Find where the given text appears and provide that cell's center as [X, Y] coordinate. 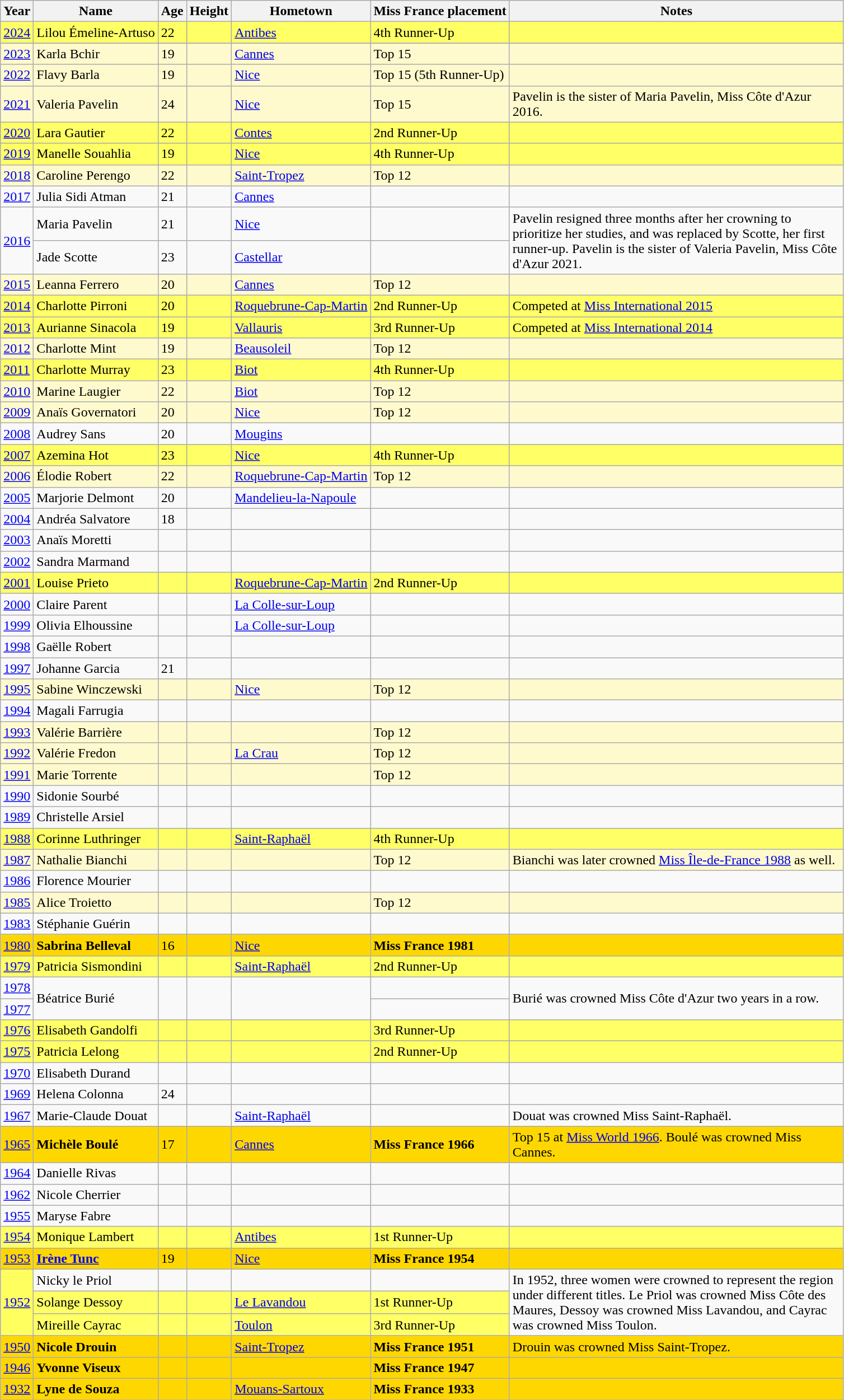
Maria Pavelin [96, 224]
2004 [17, 519]
Maryse Fabre [96, 1216]
Nicky le Priol [96, 1280]
2009 [17, 413]
1987 [17, 860]
1979 [17, 966]
2018 [17, 175]
2013 [17, 327]
18 [172, 519]
Marie Torrente [96, 775]
1932 [17, 1389]
2007 [17, 455]
Élodie Robert [96, 476]
Marie-Claude Douat [96, 1116]
Elisabeth Gandolfi [96, 1031]
1997 [17, 668]
2001 [17, 583]
Elisabeth Durand [96, 1073]
1946 [17, 1368]
Competed at Miss International 2015 [676, 306]
Nicole Drouin [96, 1346]
1992 [17, 753]
2000 [17, 604]
Florence Mourier [96, 881]
Anaïs Moretti [96, 540]
Christelle Arsiel [96, 817]
2012 [17, 349]
Douat was crowned Miss Saint-Raphaël. [676, 1116]
Patricia Lelong [96, 1052]
Miss France placement [440, 11]
2022 [17, 75]
1990 [17, 796]
2010 [17, 391]
Lilou Émeline-Artuso [96, 32]
2024 [17, 32]
Age [172, 11]
Aurianne Sinacola [96, 327]
Miss France 1951 [440, 1346]
2006 [17, 476]
Le Lavandou [301, 1303]
2021 [17, 104]
Sabine Winczewski [96, 690]
1983 [17, 924]
Helena Colonna [96, 1094]
1967 [17, 1116]
Andréa Salvatore [96, 519]
Beausoleil [301, 349]
Johanne Garcia [96, 668]
Yvonne Viseux [96, 1368]
Height [209, 11]
Miss France 1954 [440, 1258]
Miss France 1966 [440, 1144]
1998 [17, 647]
Leanna Ferrero [96, 284]
Castellar [301, 257]
Mougins [301, 434]
Alice Troietto [96, 902]
Irène Tunc [96, 1258]
Stéphanie Guérin [96, 924]
1955 [17, 1216]
La Crau [301, 753]
1977 [17, 1009]
1953 [17, 1258]
1954 [17, 1237]
Nathalie Bianchi [96, 860]
1952 [17, 1302]
Corinne Luthringer [96, 839]
Burié was crowned Miss Côte d'Azur two years in a row. [676, 998]
Marine Laugier [96, 391]
2002 [17, 561]
Claire Parent [96, 604]
1980 [17, 945]
Charlotte Pirroni [96, 306]
Miss France 1933 [440, 1389]
2005 [17, 498]
1991 [17, 775]
Béatrice Burié [96, 998]
1976 [17, 1031]
1970 [17, 1073]
Danielle Rivas [96, 1173]
Contes [301, 133]
Patricia Sismondini [96, 966]
Mandelieu-la-Napoule [301, 498]
Lyne de Souza [96, 1389]
Michèle Boulé [96, 1144]
Sandra Marmand [96, 561]
Gaëlle Robert [96, 647]
Manelle Souahlia [96, 154]
Vallauris [301, 327]
1965 [17, 1144]
2003 [17, 540]
1969 [17, 1094]
1964 [17, 1173]
2017 [17, 196]
1978 [17, 987]
Toulon [301, 1325]
16 [172, 945]
2011 [17, 370]
2016 [17, 241]
2015 [17, 284]
1989 [17, 817]
Magali Farrugia [96, 711]
Nicole Cherrier [96, 1195]
Lara Gautier [96, 133]
2019 [17, 154]
1995 [17, 690]
Competed at Miss International 2014 [676, 327]
Flavy Barla [96, 75]
17 [172, 1144]
Mouans-Sartoux [301, 1389]
Anaïs Governatori [96, 413]
Olivia Elhoussine [96, 625]
Valérie Barrière [96, 732]
2014 [17, 306]
1950 [17, 1346]
2008 [17, 434]
Valérie Fredon [96, 753]
Valeria Pavelin [96, 104]
Audrey Sans [96, 434]
1999 [17, 625]
Julia Sidi Atman [96, 196]
Charlotte Murray [96, 370]
Miss France 1981 [440, 945]
Name [96, 11]
Jade Scotte [96, 257]
Monique Lambert [96, 1237]
Top 15 (5th Runner-Up) [440, 75]
Solange Dessoy [96, 1303]
1993 [17, 732]
Top 15 at Miss World 1966. Boulé was crowned Miss Cannes. [676, 1144]
1962 [17, 1195]
1986 [17, 881]
1985 [17, 902]
Bianchi was later crowned Miss Île-de-France 1988 as well. [676, 860]
Year [17, 11]
Notes [676, 11]
Miss France 1947 [440, 1368]
Karla Bchir [96, 54]
Caroline Perengo [96, 175]
Louise Prieto [96, 583]
Sabrina Belleval [96, 945]
Hometown [301, 11]
Sidonie Sourbé [96, 796]
Drouin was crowned Miss Saint-Tropez. [676, 1346]
Azemina Hot [96, 455]
Charlotte Mint [96, 349]
2023 [17, 54]
Pavelin is the sister of Maria Pavelin, Miss Côte d'Azur 2016. [676, 104]
Marjorie Delmont [96, 498]
1994 [17, 711]
Mireille Cayrac [96, 1325]
2020 [17, 133]
1988 [17, 839]
1975 [17, 1052]
